Capture the cell that displays the provided text and extract its [x, y] central coordinate. 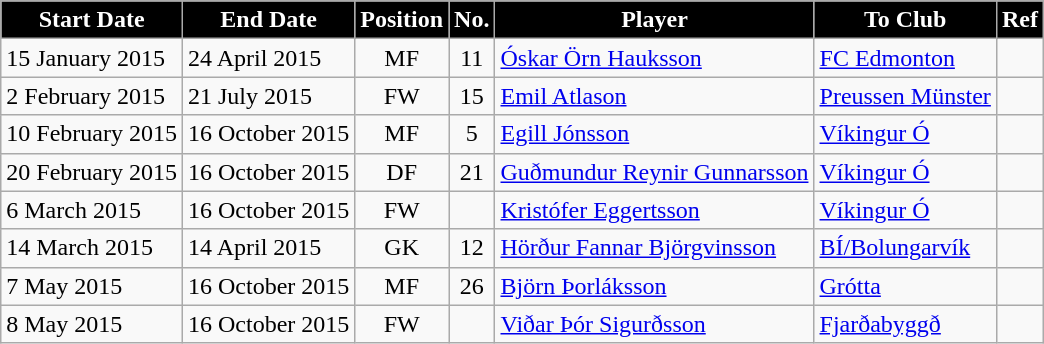
Fjarðabyggð [905, 324]
Start Date [92, 20]
Viðar Þór Sigurðsson [654, 324]
DF [402, 172]
24 April 2015 [268, 58]
Kristófer Eggertsson [654, 210]
Position [402, 20]
Guðmundur Reynir Gunnarsson [654, 172]
15 January 2015 [92, 58]
26 [472, 286]
11 [472, 58]
Björn Þorláksson [654, 286]
Grótta [905, 286]
End Date [268, 20]
No. [472, 20]
8 May 2015 [92, 324]
21 [472, 172]
5 [472, 134]
21 July 2015 [268, 96]
6 March 2015 [92, 210]
To Club [905, 20]
7 May 2015 [92, 286]
GK [402, 248]
Óskar Örn Hauksson [654, 58]
Emil Atlason [654, 96]
15 [472, 96]
Ref [1020, 20]
10 February 2015 [92, 134]
Preussen Münster [905, 96]
12 [472, 248]
Player [654, 20]
Egill Jónsson [654, 134]
20 February 2015 [92, 172]
BÍ/Bolungarvík [905, 248]
2 February 2015 [92, 96]
14 March 2015 [92, 248]
14 April 2015 [268, 248]
Hörður Fannar Björgvinsson [654, 248]
FC Edmonton [905, 58]
